Extract the [x, y] coordinate from the center of the cell holding the provided text.  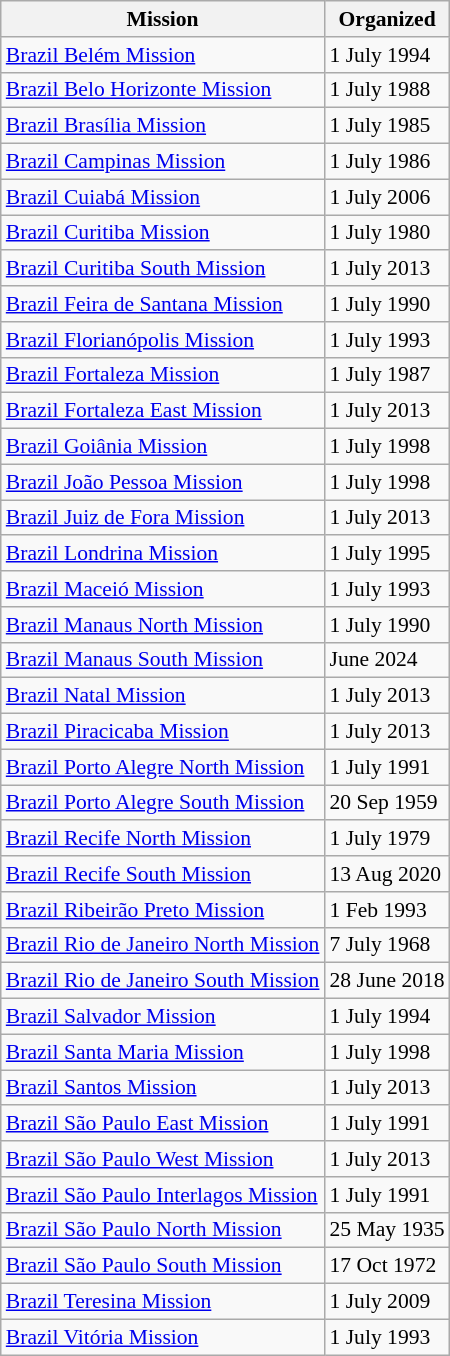
Brazil Rio de Janeiro South Mission [163, 981]
Brazil São Paulo South Mission [163, 1266]
Brazil Cuiabá Mission [163, 197]
Brazil Salvador Mission [163, 1017]
Brazil Manaus North Mission [163, 625]
Brazil Recife North Mission [163, 839]
Brazil João Pessoa Mission [163, 482]
Brazil Ribeirão Preto Mission [163, 910]
Brazil Piracicaba Mission [163, 732]
Brazil Curitiba Mission [163, 233]
Brazil Belém Mission [163, 55]
28 June 2018 [386, 981]
Brazil São Paulo Interlagos Mission [163, 1195]
Brazil Porto Alegre South Mission [163, 803]
Brazil Maceió Mission [163, 589]
1 July 1985 [386, 126]
7 July 1968 [386, 945]
Brazil Campinas Mission [163, 162]
Brazil Recife South Mission [163, 874]
1 July 1980 [386, 233]
Brazil Fortaleza East Mission [163, 411]
Brazil São Paulo East Mission [163, 1124]
17 Oct 1972 [386, 1266]
1 July 1979 [386, 839]
Brazil Manaus South Mission [163, 660]
1 July 1986 [386, 162]
20 Sep 1959 [386, 803]
Organized [386, 19]
1 July 2009 [386, 1302]
Brazil Brasília Mission [163, 126]
Brazil Natal Mission [163, 696]
Brazil Santos Mission [163, 1088]
Brazil Goiânia Mission [163, 447]
June 2024 [386, 660]
Brazil Curitiba South Mission [163, 269]
25 May 1935 [386, 1230]
1 July 1987 [386, 375]
13 Aug 2020 [386, 874]
1 July 1988 [386, 90]
1 July 2006 [386, 197]
1 July 1995 [386, 554]
Brazil Teresina Mission [163, 1302]
Brazil Londrina Mission [163, 554]
Brazil Vitória Mission [163, 1337]
Brazil Feira de Santana Mission [163, 304]
Brazil Belo Horizonte Mission [163, 90]
Brazil Santa Maria Mission [163, 1052]
Brazil Porto Alegre North Mission [163, 767]
Brazil Fortaleza Mission [163, 375]
Brazil São Paulo West Mission [163, 1159]
Brazil Rio de Janeiro North Mission [163, 945]
Brazil Juiz de Fora Mission [163, 518]
Brazil São Paulo North Mission [163, 1230]
Brazil Florianópolis Mission [163, 340]
Mission [163, 19]
1 Feb 1993 [386, 910]
